Capture the cell that displays the provided text and extract its [x, y] central coordinate. 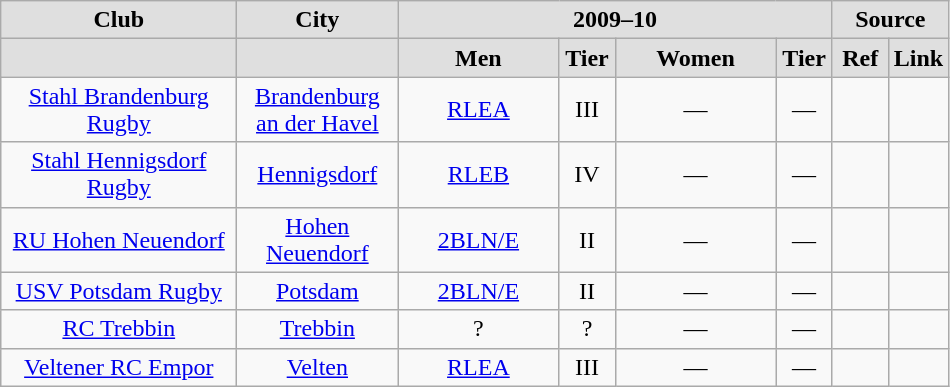
Hohen Neuendorf [318, 240]
Ref [860, 58]
Hennigsdorf [318, 174]
Brandenburg an der Havel [318, 110]
Potsdam [318, 291]
Velten [318, 367]
Club [119, 20]
Men [478, 58]
IV [587, 174]
Source [890, 20]
RU Hohen Neuendorf [119, 240]
USV Potsdam Rugby [119, 291]
Stahl Brandenburg Rugby [119, 110]
Women [696, 58]
2009–10 [615, 20]
City [318, 20]
RLEB [478, 174]
Link [918, 58]
Trebbin [318, 329]
Veltener RC Empor [119, 367]
Stahl Hennigsdorf Rugby [119, 174]
RC Trebbin [119, 329]
